Provide the (x, y) coordinate of the cell's center where the given text is located.  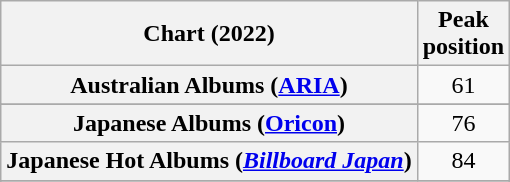
Japanese Hot Albums (Billboard Japan) (209, 161)
Japanese Albums (Oricon) (209, 123)
61 (463, 85)
76 (463, 123)
84 (463, 161)
Chart (2022) (209, 34)
Australian Albums (ARIA) (209, 85)
Peakposition (463, 34)
